Identify which cell holds the provided text, then report its (x, y) central coordinate. 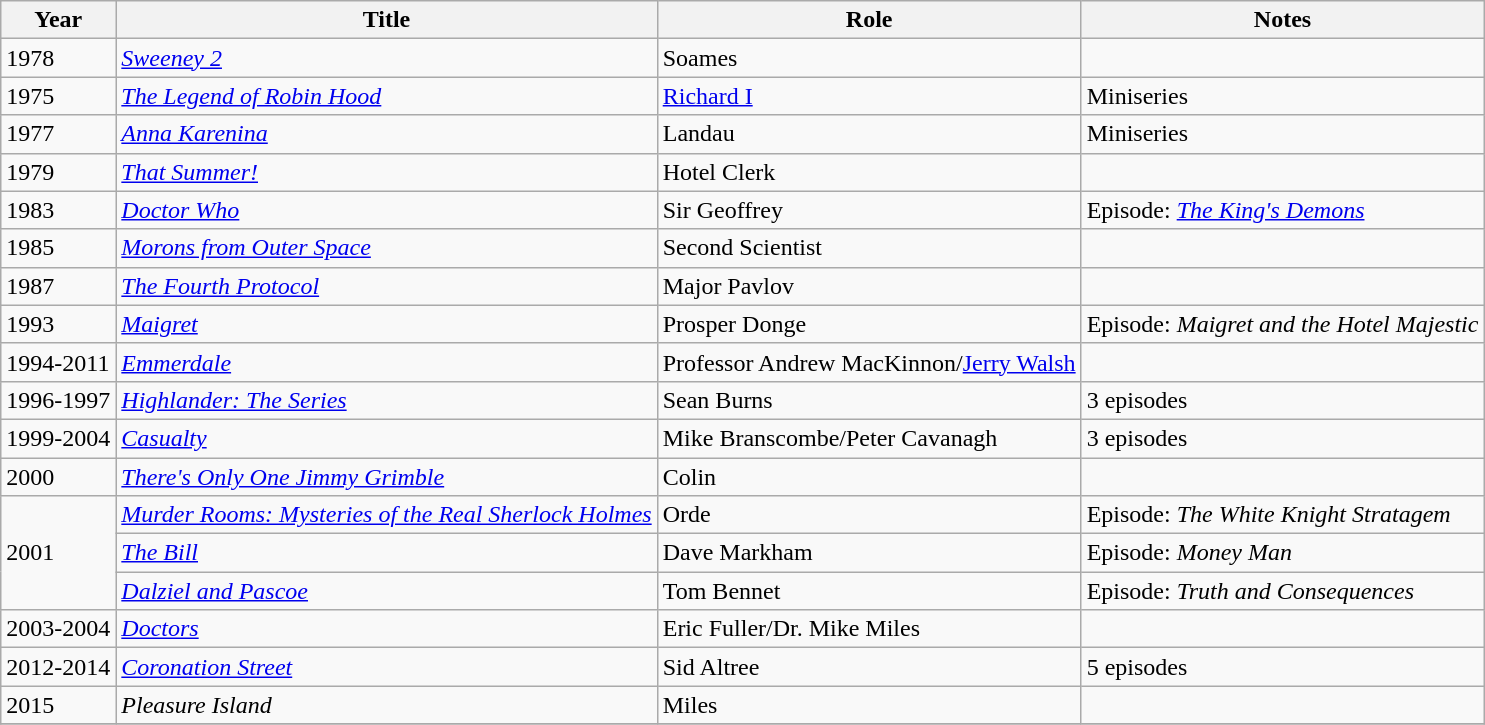
1996-1997 (58, 400)
2015 (58, 705)
The Fourth Protocol (386, 286)
Colin (869, 477)
There's Only One Jimmy Grimble (386, 477)
1979 (58, 172)
2003-2004 (58, 629)
Sweeney 2 (386, 58)
That Summer! (386, 172)
Episode: The White Knight Stratagem (1282, 515)
1994-2011 (58, 362)
Mike Branscombe/Peter Cavanagh (869, 438)
Coronation Street (386, 667)
Miles (869, 705)
1978 (58, 58)
Episode: Maigret and the Hotel Majestic (1282, 324)
1985 (58, 248)
1993 (58, 324)
The Legend of Robin Hood (386, 96)
Maigret (386, 324)
5 episodes (1282, 667)
Sid Altree (869, 667)
Title (386, 20)
Landau (869, 134)
The Bill (386, 553)
2012-2014 (58, 667)
Soames (869, 58)
Orde (869, 515)
Emmerdale (386, 362)
Episode: Money Man (1282, 553)
Richard I (869, 96)
1983 (58, 210)
Casualty (386, 438)
1987 (58, 286)
Highlander: The Series (386, 400)
2001 (58, 553)
Episode: Truth and Consequences (1282, 591)
2000 (58, 477)
Dalziel and Pascoe (386, 591)
Murder Rooms: Mysteries of the Real Sherlock Holmes (386, 515)
1977 (58, 134)
Doctors (386, 629)
Role (869, 20)
Notes (1282, 20)
Eric Fuller/Dr. Mike Miles (869, 629)
Doctor Who (386, 210)
Anna Karenina (386, 134)
Second Scientist (869, 248)
1975 (58, 96)
Hotel Clerk (869, 172)
Professor Andrew MacKinnon/Jerry Walsh (869, 362)
Sir Geoffrey (869, 210)
Prosper Donge (869, 324)
Morons from Outer Space (386, 248)
Dave Markham (869, 553)
Pleasure Island (386, 705)
Episode: The King's Demons (1282, 210)
Major Pavlov (869, 286)
Tom Bennet (869, 591)
1999-2004 (58, 438)
Sean Burns (869, 400)
Year (58, 20)
